Capture the cell that displays the provided text and extract its [X, Y] central coordinate. 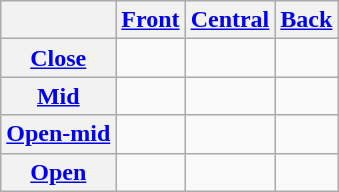
Front [150, 20]
Open [58, 172]
Close [58, 58]
Back [306, 20]
Mid [58, 96]
Central [230, 20]
Open-mid [58, 134]
